Extract the (X, Y) coordinate from the center of the cell holding the provided text.  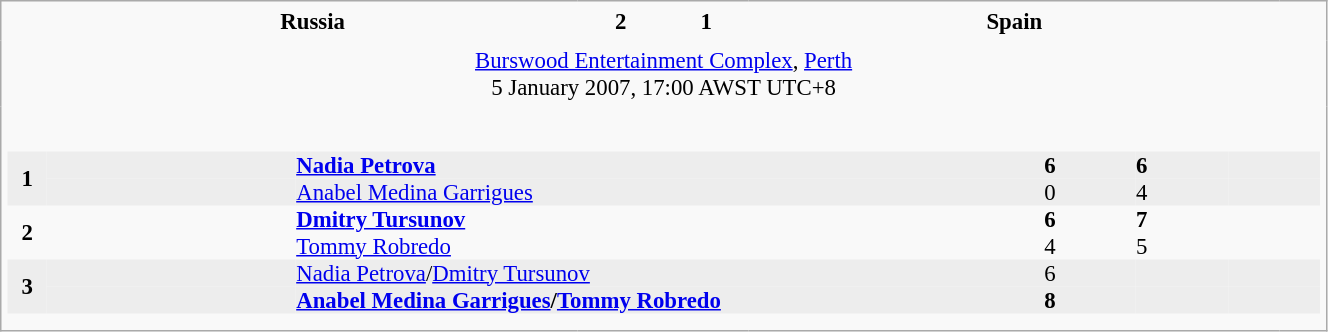
Dmitry Tursunov (670, 218)
Nadia Petrova (670, 164)
3 (28, 286)
Burswood Entertainment Complex, Perth5 January 2007, 17:00 AWST UTC+8 (664, 73)
Spain (1014, 21)
Tommy Robredo (670, 246)
Russia (312, 21)
Anabel Medina Garrigues (670, 192)
5 (1182, 246)
8 (1090, 300)
7 (1182, 218)
Nadia Petrova/Dmitry Tursunov (670, 272)
0 (1090, 192)
Anabel Medina Garrigues/Tommy Robredo (670, 300)
